Pinpoint the cell where the given text exists, returning its (X, Y) midpoint coordinate. 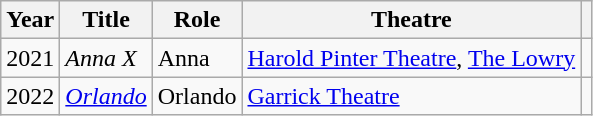
Anna (197, 58)
Theatre (412, 20)
Year (30, 20)
Anna X (106, 58)
Garrick Theatre (412, 96)
Harold Pinter Theatre, The Lowry (412, 58)
Role (197, 20)
2022 (30, 96)
2021 (30, 58)
Title (106, 20)
